Capture the cell that displays the provided text and extract its (x, y) central coordinate. 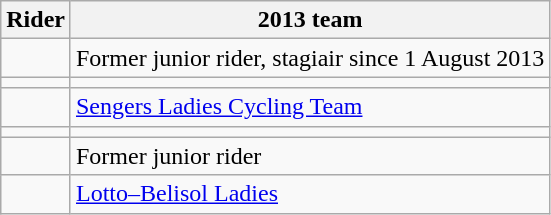
Lotto–Belisol Ladies (310, 194)
Rider (36, 20)
2013 team (310, 20)
Sengers Ladies Cycling Team (310, 107)
Former junior rider (310, 156)
Former junior rider, stagiair since 1 August 2013 (310, 58)
